Detect which cell encompasses the target text, then output its [X, Y] center coordinate. 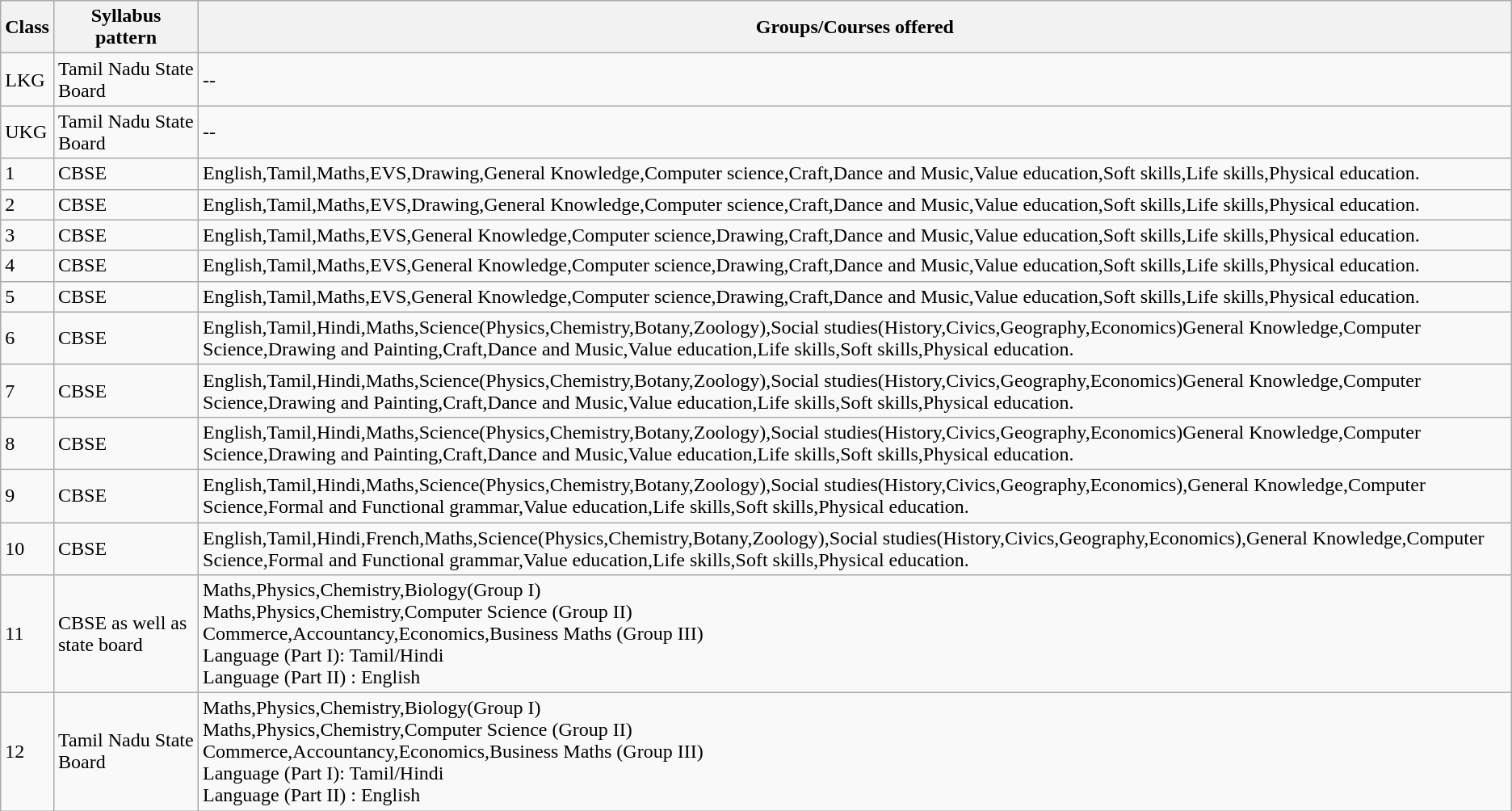
LKG [27, 79]
2 [27, 204]
UKG [27, 132]
9 [27, 496]
Syllabus pattern [126, 27]
11 [27, 634]
5 [27, 296]
CBSE as well as state board [126, 634]
1 [27, 174]
10 [27, 548]
3 [27, 235]
6 [27, 338]
Groups/Courses offered [855, 27]
8 [27, 443]
Class [27, 27]
4 [27, 266]
12 [27, 752]
7 [27, 391]
